Output the (x, y) coordinate of the center of the cell containing the given text.  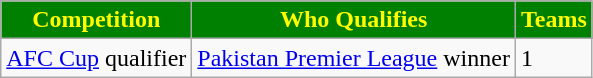
Pakistan Premier League winner (354, 58)
AFC Cup qualifier (96, 58)
Who Qualifies (354, 20)
1 (554, 58)
Teams (554, 20)
Competition (96, 20)
